Search for the cell housing the specified text and yield its [X, Y] center coordinate. 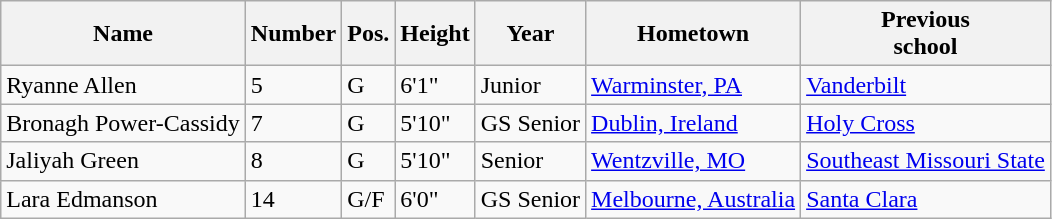
Pos. [368, 34]
Melbourne, Australia [694, 199]
Height [435, 34]
Senior [530, 161]
Vanderbilt [926, 85]
7 [293, 123]
Name [124, 34]
6'1" [435, 85]
5 [293, 85]
Number [293, 34]
Ryanne Allen [124, 85]
G/F [368, 199]
6'0" [435, 199]
Santa Clara [926, 199]
Holy Cross [926, 123]
Southeast Missouri State [926, 161]
Junior [530, 85]
Lara Edmanson [124, 199]
Wentzville, MO [694, 161]
Year [530, 34]
Hometown [694, 34]
Dublin, Ireland [694, 123]
8 [293, 161]
Bronagh Power-Cassidy [124, 123]
Jaliyah Green [124, 161]
Previousschool [926, 34]
14 [293, 199]
Warminster, PA [694, 85]
